Pinpoint the cell where the given text exists, returning its [x, y] midpoint coordinate. 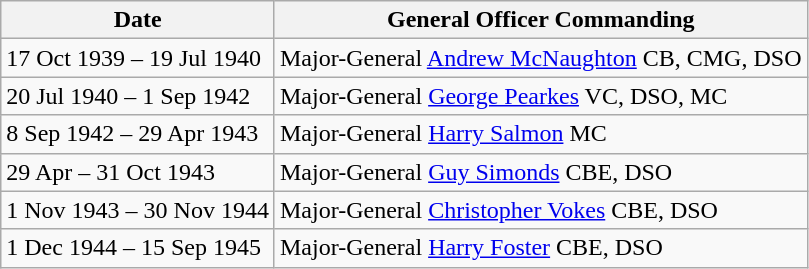
1 Nov 1943 – 30 Nov 1944 [138, 210]
Major-General Guy Simonds CBE, DSO [540, 172]
Major-General George Pearkes VC, DSO, MC [540, 96]
29 Apr – 31 Oct 1943 [138, 172]
Date [138, 20]
Major-General Harry Salmon MC [540, 134]
17 Oct 1939 – 19 Jul 1940 [138, 58]
1 Dec 1944 – 15 Sep 1945 [138, 248]
General Officer Commanding [540, 20]
8 Sep 1942 – 29 Apr 1943 [138, 134]
Major-General Harry Foster CBE, DSO [540, 248]
20 Jul 1940 – 1 Sep 1942 [138, 96]
Major-General Christopher Vokes CBE, DSO [540, 210]
Major-General Andrew McNaughton CB, CMG, DSO [540, 58]
